Pinpoint the cell where the given text exists, returning its (X, Y) midpoint coordinate. 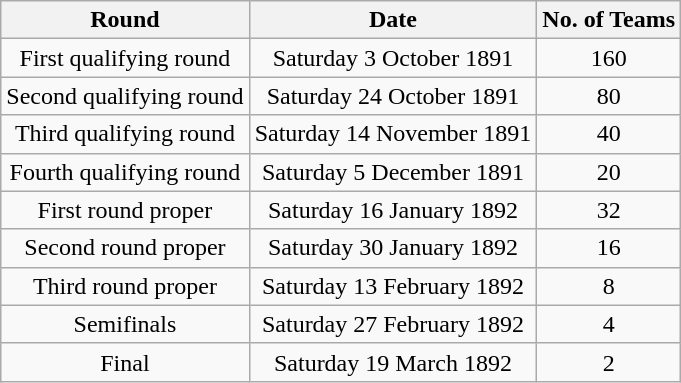
Saturday 3 October 1891 (393, 58)
80 (609, 96)
20 (609, 172)
Final (125, 362)
Saturday 19 March 1892 (393, 362)
2 (609, 362)
32 (609, 210)
160 (609, 58)
Third round proper (125, 286)
Saturday 5 December 1891 (393, 172)
40 (609, 134)
No. of Teams (609, 20)
Date (393, 20)
First round proper (125, 210)
Saturday 14 November 1891 (393, 134)
Saturday 27 February 1892 (393, 324)
Semifinals (125, 324)
Saturday 13 February 1892 (393, 286)
Saturday 30 January 1892 (393, 248)
Second qualifying round (125, 96)
Fourth qualifying round (125, 172)
Saturday 16 January 1892 (393, 210)
Round (125, 20)
Saturday 24 October 1891 (393, 96)
Second round proper (125, 248)
8 (609, 286)
First qualifying round (125, 58)
4 (609, 324)
16 (609, 248)
Third qualifying round (125, 134)
